Capture the cell that displays the provided text and extract its (X, Y) central coordinate. 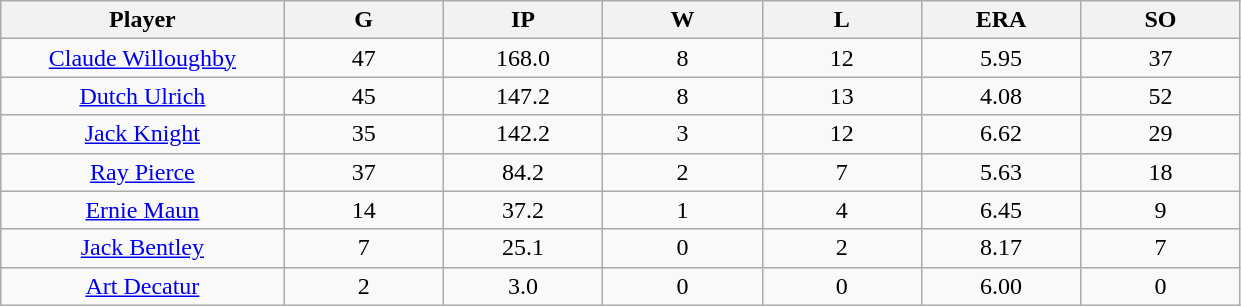
13 (842, 96)
147.2 (522, 96)
6.45 (1000, 210)
5.63 (1000, 172)
1 (682, 210)
18 (1160, 172)
Claude Willoughby (142, 58)
8.17 (1000, 248)
Jack Knight (142, 134)
SO (1160, 20)
ERA (1000, 20)
4 (842, 210)
35 (364, 134)
47 (364, 58)
Ernie Maun (142, 210)
Jack Bentley (142, 248)
52 (1160, 96)
4.08 (1000, 96)
3 (682, 134)
L (842, 20)
G (364, 20)
25.1 (522, 248)
6.62 (1000, 134)
3.0 (522, 286)
Art Decatur (142, 286)
9 (1160, 210)
W (682, 20)
45 (364, 96)
Player (142, 20)
6.00 (1000, 286)
14 (364, 210)
37.2 (522, 210)
142.2 (522, 134)
84.2 (522, 172)
29 (1160, 134)
Ray Pierce (142, 172)
IP (522, 20)
5.95 (1000, 58)
168.0 (522, 58)
Dutch Ulrich (142, 96)
